From the cell containing the given text, extract its center point as (x, y) coordinate. 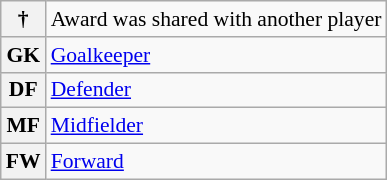
† (24, 19)
GK (24, 55)
Award was shared with another player (216, 19)
Goalkeeper (216, 55)
FW (24, 162)
Forward (216, 162)
DF (24, 90)
Defender (216, 90)
Midfielder (216, 126)
MF (24, 126)
